Return [x, y] of the center of cell containing provided text 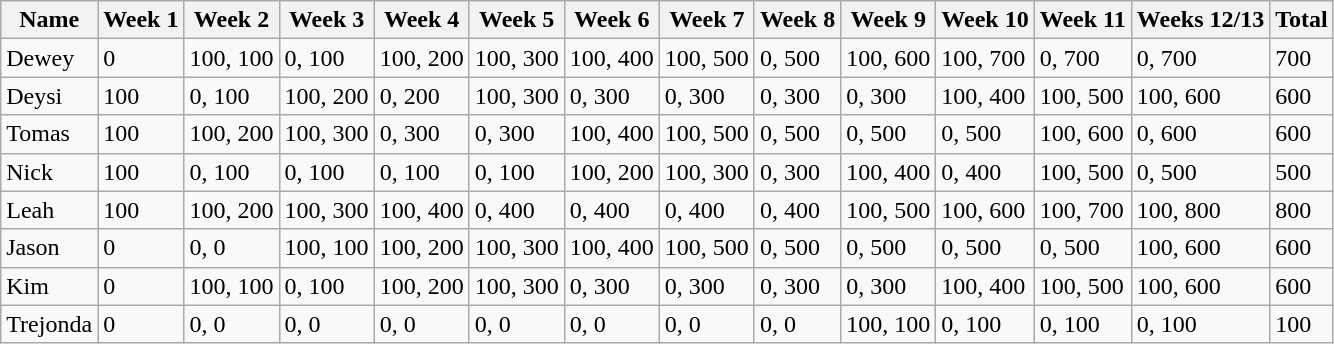
0, 200 [422, 96]
Leah [50, 210]
Week 4 [422, 20]
Jason [50, 248]
0, 600 [1200, 134]
Tomas [50, 134]
Week 7 [706, 20]
Week 5 [516, 20]
Week 6 [612, 20]
Week 8 [797, 20]
Deysi [50, 96]
Trejonda [50, 324]
Kim [50, 286]
100, 800 [1200, 210]
Week 2 [232, 20]
Total [1302, 20]
Week 9 [888, 20]
Week 3 [326, 20]
Week 11 [1082, 20]
800 [1302, 210]
700 [1302, 58]
500 [1302, 172]
Name [50, 20]
Dewey [50, 58]
Weeks 12/13 [1200, 20]
Week 1 [141, 20]
Week 10 [985, 20]
Nick [50, 172]
